Extract the (x, y) coordinate from the center of the cell holding the provided text.  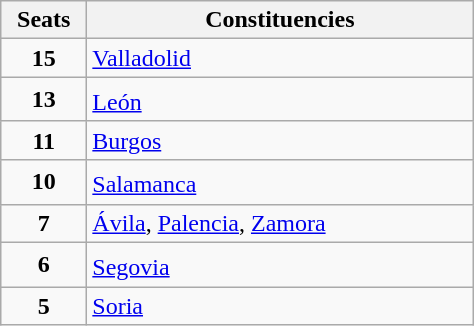
6 (44, 264)
León (280, 100)
Soria (280, 306)
7 (44, 223)
Seats (44, 20)
Salamanca (280, 182)
Segovia (280, 264)
Burgos (280, 140)
Ávila, Palencia, Zamora (280, 223)
10 (44, 182)
13 (44, 100)
5 (44, 306)
15 (44, 58)
Valladolid (280, 58)
Constituencies (280, 20)
11 (44, 140)
